From the cell containing the given text, extract its center point as [x, y] coordinate. 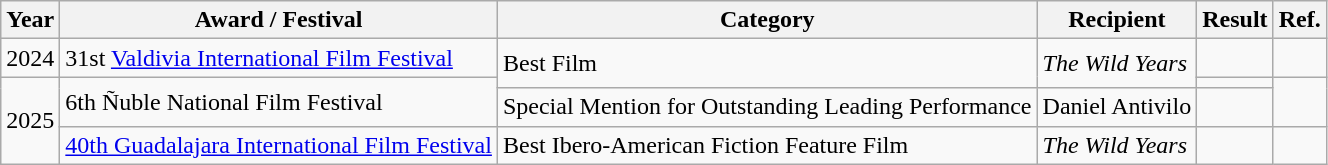
Best Ibero-American Fiction Feature Film [767, 145]
Best Film [767, 64]
Daniel Antivilo [1117, 107]
Award / Festival [279, 20]
Category [767, 20]
Year [30, 20]
2025 [30, 120]
Special Mention for Outstanding Leading Performance [767, 107]
31st Valdivia International Film Festival [279, 58]
Recipient [1117, 20]
2024 [30, 58]
40th Guadalajara International Film Festival [279, 145]
Result [1235, 20]
6th Ñuble National Film Festival [279, 102]
Ref. [1300, 20]
